Find where the given text appears and provide that cell's center as [X, Y] coordinate. 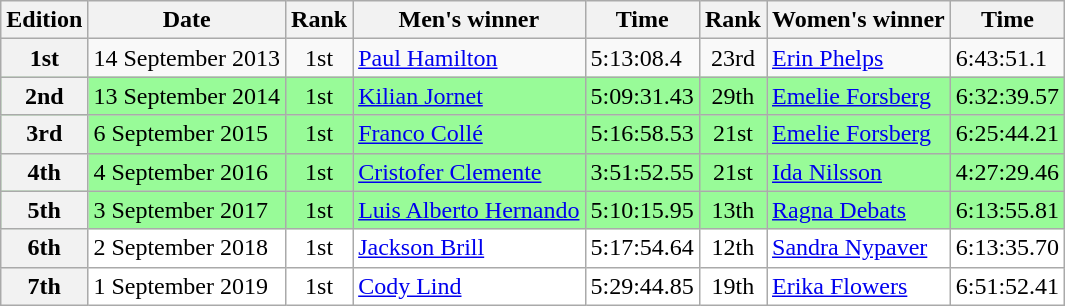
6:13:55.81 [1007, 210]
6:32:39.57 [1007, 96]
4th [44, 172]
3:51:52.55 [642, 172]
23rd [732, 58]
29th [732, 96]
3rd [44, 134]
6:51:52.41 [1007, 286]
Kilian Jornet [469, 96]
5:17:54.64 [642, 248]
Luis Alberto Hernando [469, 210]
Ida Nilsson [858, 172]
Women's winner [858, 20]
Men's winner [469, 20]
Paul Hamilton [469, 58]
3 September 2017 [187, 210]
2nd [44, 96]
Franco Collé [469, 134]
5:09:31.43 [642, 96]
1 September 2019 [187, 286]
5:13:08.4 [642, 58]
12th [732, 248]
Date [187, 20]
Sandra Nypaver [858, 248]
19th [732, 286]
Cristofer Clemente [469, 172]
6:13:35.70 [1007, 248]
Jackson Brill [469, 248]
Edition [44, 20]
Erika Flowers [858, 286]
6:25:44.21 [1007, 134]
6 September 2015 [187, 134]
5:29:44.85 [642, 286]
14 September 2013 [187, 58]
5:10:15.95 [642, 210]
Ragna Debats [858, 210]
13 September 2014 [187, 96]
13th [732, 210]
6th [44, 248]
Erin Phelps [858, 58]
5th [44, 210]
Cody Lind [469, 286]
5:16:58.53 [642, 134]
6:43:51.1 [1007, 58]
4 September 2016 [187, 172]
4:27:29.46 [1007, 172]
2 September 2018 [187, 248]
7th [44, 286]
